Pinpoint the cell where the given text exists, returning its (X, Y) midpoint coordinate. 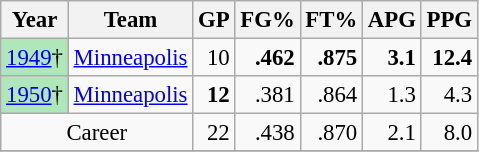
12 (214, 95)
PPG (449, 20)
.462 (268, 58)
.381 (268, 95)
.864 (332, 95)
22 (214, 133)
.875 (332, 58)
Team (130, 20)
3.1 (392, 58)
1.3 (392, 95)
Career (97, 133)
Year (35, 20)
4.3 (449, 95)
1950† (35, 95)
12.4 (449, 58)
1949† (35, 58)
FG% (268, 20)
.438 (268, 133)
10 (214, 58)
2.1 (392, 133)
8.0 (449, 133)
GP (214, 20)
FT% (332, 20)
APG (392, 20)
.870 (332, 133)
